Determine the [X, Y] coordinate at the center of the cell enclosing the given text.  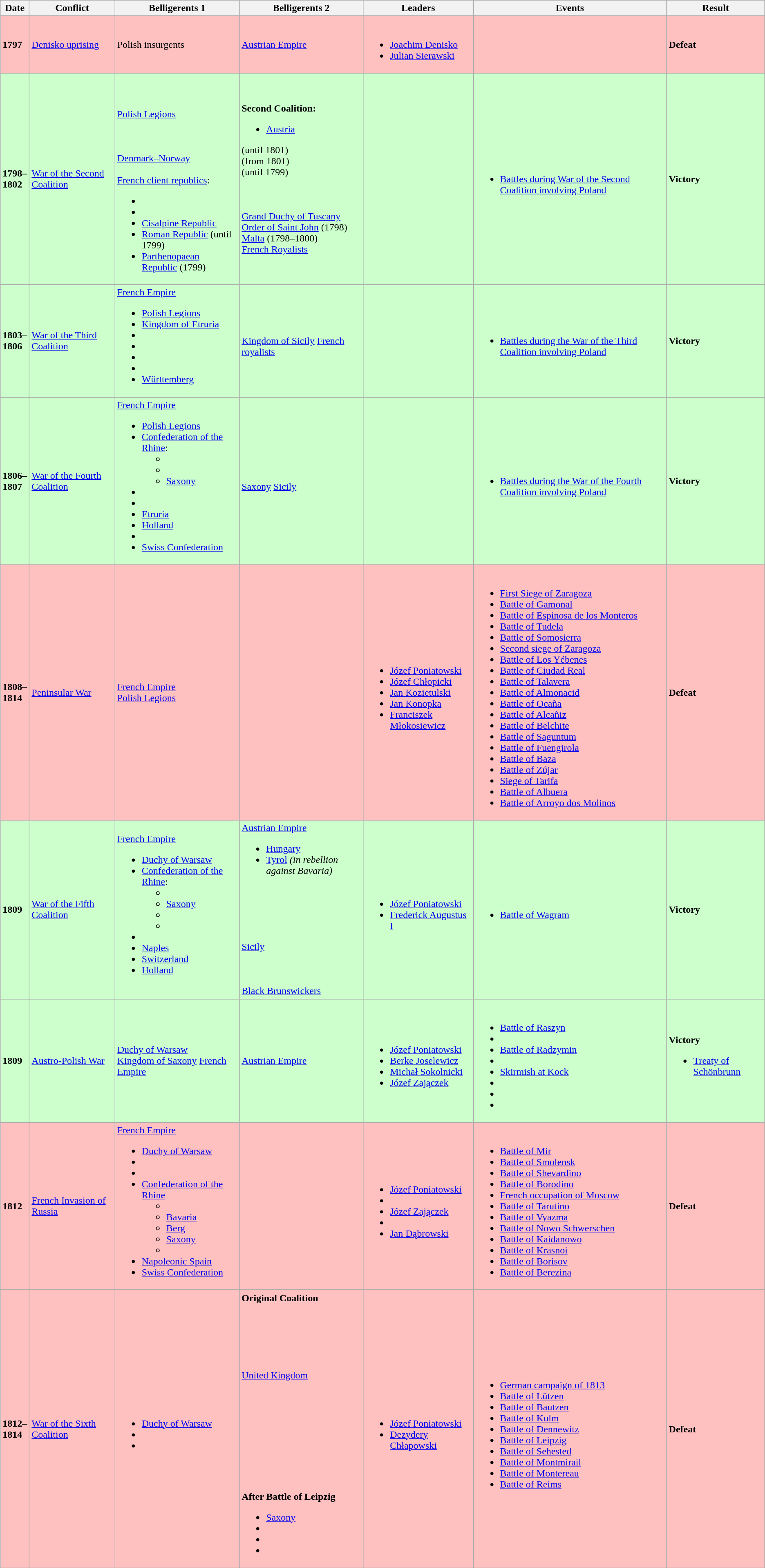
1812–1814 [15, 1429]
French Empire Duchy of WarsawConfederation of the Rhine: Saxony Naples Switzerland Holland [177, 909]
1803–1806 [15, 341]
Denisko uprising [72, 45]
Battle of Wagram [570, 909]
Battles during the War of the Fourth Coalition involving Poland [570, 481]
Original Coalition United KingdomAfter Battle of Leipzig Saxony [302, 1429]
Austro-Polish War [72, 1061]
Battle of RaszynBattle of RadzyminSkirmish at Kock [570, 1061]
Leaders [418, 8]
Date [15, 8]
Józef PoniatowskiFrederick Augustus I [418, 909]
1806–1807 [15, 481]
Józef PoniatowskiJózef ZajączekJan Dąbrowski [418, 1206]
VictoryTreaty of Schönbrunn [716, 1061]
Joachim DeniskoJulian Sierawski [418, 45]
Second Coalition: Austria (until 1801) (from 1801) (until 1799) Grand Duchy of Tuscany Order of Saint John (1798) Malta (1798–1800) French Royalists [302, 179]
War of the Fourth Coalition [72, 481]
Polish Legions Denmark–NorwayFrench client republics: Cisalpine Republic Roman Republic (until 1799) Parthenopaean Republic (1799) [177, 179]
War of the Third Coalition [72, 341]
1798–1802 [15, 179]
Battles during War of the Second Coalition involving Poland [570, 179]
Kingdom of Sicily French royalists [302, 341]
Duchy of Warsaw [177, 1429]
Józef PoniatowskiJózef ChłopickiJan KozietulskiJan KonopkaFranciszek Młokosiewicz [418, 692]
War of the Fifth Coalition [72, 909]
1808–1814 [15, 692]
French Empire Polish Legions [177, 692]
Duchy of Warsaw Kingdom of Saxony French Empire [177, 1061]
French Invasion of Russia [72, 1206]
1797 [15, 45]
Result [716, 8]
1812 [15, 1206]
Conflict [72, 8]
Belligerents 2 [302, 8]
War of the Sixth Coalition [72, 1429]
Events [570, 8]
French Empire Duchy of WarsawConfederation of the Rhine Bavaria Berg Saxony Napoleonic Spain Swiss Confederation [177, 1206]
Battles during the War of the Third Coalition involving Poland [570, 341]
Polish insurgents [177, 45]
French Empire Polish LegionsConfederation of the Rhine: Saxony Etruria Holland Swiss Confederation [177, 481]
Belligerents 1 [177, 8]
War of the Second Coalition [72, 179]
Austrian Empire Hungary Tyrol (in rebellion against Bavaria) Sicily Black Brunswickers [302, 909]
French Empire Polish Legions Kingdom of Etruria Württemberg [177, 341]
Józef PoniatowskiBerke JoselewiczMichał SokolnickiJózef Zajączek [418, 1061]
Peninsular War [72, 692]
Józef PoniatowskiDezydery Chłapowski [418, 1429]
Saxony Sicily [302, 481]
